Capture the cell that displays the provided text and extract its (x, y) central coordinate. 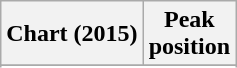
Chart (2015) (72, 34)
Peakposition (189, 34)
